Output the (x, y) coordinate of the center of the cell containing the given text.  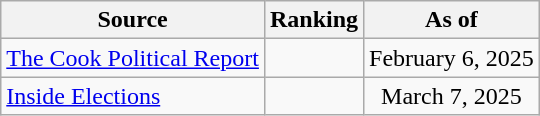
As of (452, 20)
Source (133, 20)
The Cook Political Report (133, 58)
February 6, 2025 (452, 58)
Ranking (314, 20)
Inside Elections (133, 96)
March 7, 2025 (452, 96)
